Output the [x, y] coordinate of the center of the cell containing the given text.  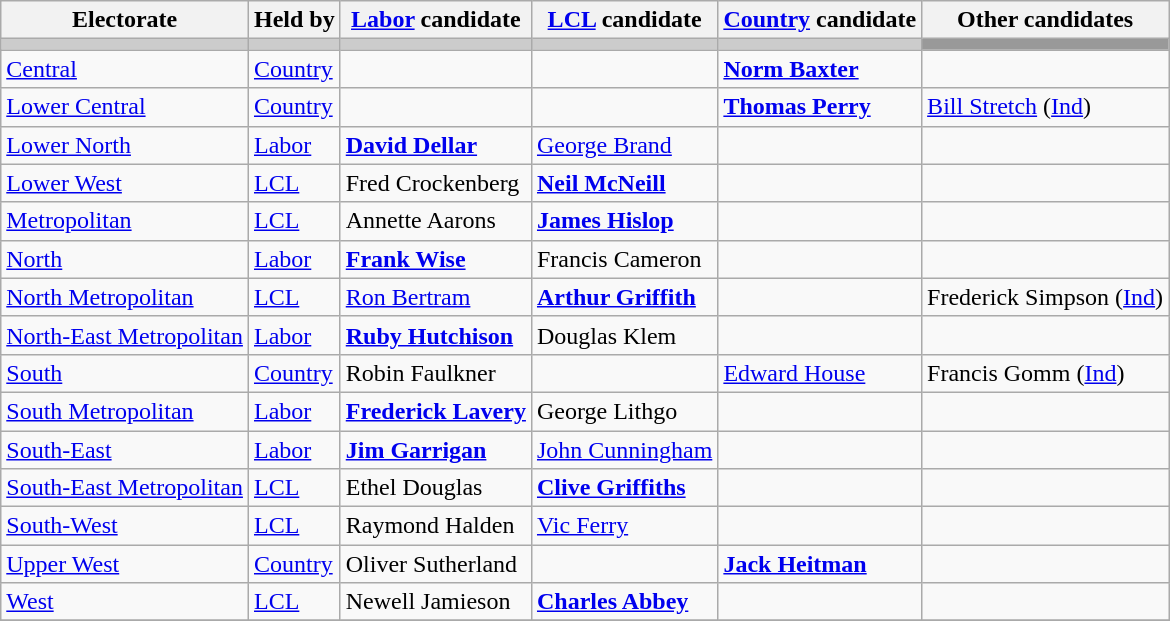
Central [125, 69]
Lower North [125, 145]
Bill Stretch (Ind) [1046, 107]
Annette Aarons [436, 221]
Oliver Sutherland [436, 564]
George Lithgo [624, 411]
Lower Central [125, 107]
Jim Garrigan [436, 449]
South Metropolitan [125, 411]
George Brand [624, 145]
Metropolitan [125, 221]
North Metropolitan [125, 297]
Neil McNeill [624, 183]
LCL candidate [624, 20]
Francis Gomm (Ind) [1046, 373]
South-East [125, 449]
Ethel Douglas [436, 488]
Raymond Halden [436, 526]
Newell Jamieson [436, 602]
Frederick Simpson (Ind) [1046, 297]
Ron Bertram [436, 297]
Douglas Klem [624, 335]
South-East Metropolitan [125, 488]
North [125, 259]
Clive Griffiths [624, 488]
Arthur Griffith [624, 297]
Other candidates [1046, 20]
Lower West [125, 183]
Thomas Perry [820, 107]
South [125, 373]
Vic Ferry [624, 526]
Ruby Hutchison [436, 335]
James Hislop [624, 221]
Fred Crockenberg [436, 183]
Robin Faulkner [436, 373]
Charles Abbey [624, 602]
South-West [125, 526]
Norm Baxter [820, 69]
Electorate [125, 20]
David Dellar [436, 145]
West [125, 602]
Upper West [125, 564]
Jack Heitman [820, 564]
Frank Wise [436, 259]
Labor candidate [436, 20]
Frederick Lavery [436, 411]
North-East Metropolitan [125, 335]
Francis Cameron [624, 259]
Edward House [820, 373]
John Cunningham [624, 449]
Held by [294, 20]
Country candidate [820, 20]
